Determine the [X, Y] coordinate at the center of the cell enclosing the given text.  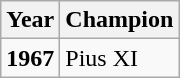
Year [30, 20]
1967 [30, 58]
Pius XI [120, 58]
Champion [120, 20]
